Capture the cell that displays the provided text and extract its (X, Y) central coordinate. 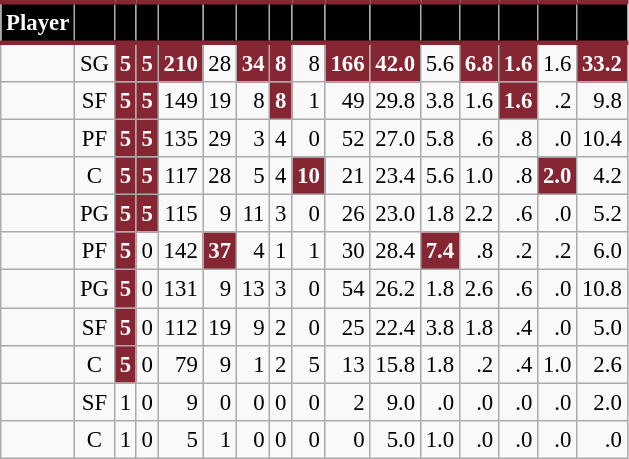
117 (180, 176)
26.2 (395, 289)
5.2 (602, 214)
7.4 (440, 251)
23.4 (395, 176)
142 (180, 251)
6.8 (478, 62)
131 (180, 289)
30 (348, 251)
9.0 (395, 402)
54 (348, 289)
10 (308, 176)
25 (348, 327)
4.2 (602, 176)
SG (95, 62)
149 (180, 101)
10.8 (602, 289)
79 (180, 364)
37 (220, 251)
23.0 (395, 214)
112 (180, 327)
115 (180, 214)
26 (348, 214)
166 (348, 62)
29 (220, 139)
34 (252, 62)
49 (348, 101)
29.8 (395, 101)
Player (38, 22)
21 (348, 176)
2.2 (478, 214)
28.4 (395, 251)
135 (180, 139)
42.0 (395, 62)
27.0 (395, 139)
5.8 (440, 139)
33.2 (602, 62)
6.0 (602, 251)
52 (348, 139)
9.8 (602, 101)
11 (252, 214)
22.4 (395, 327)
10.4 (602, 139)
210 (180, 62)
15.8 (395, 364)
